For the text-containing cell, return its midpoint in [X, Y] coordinate format. 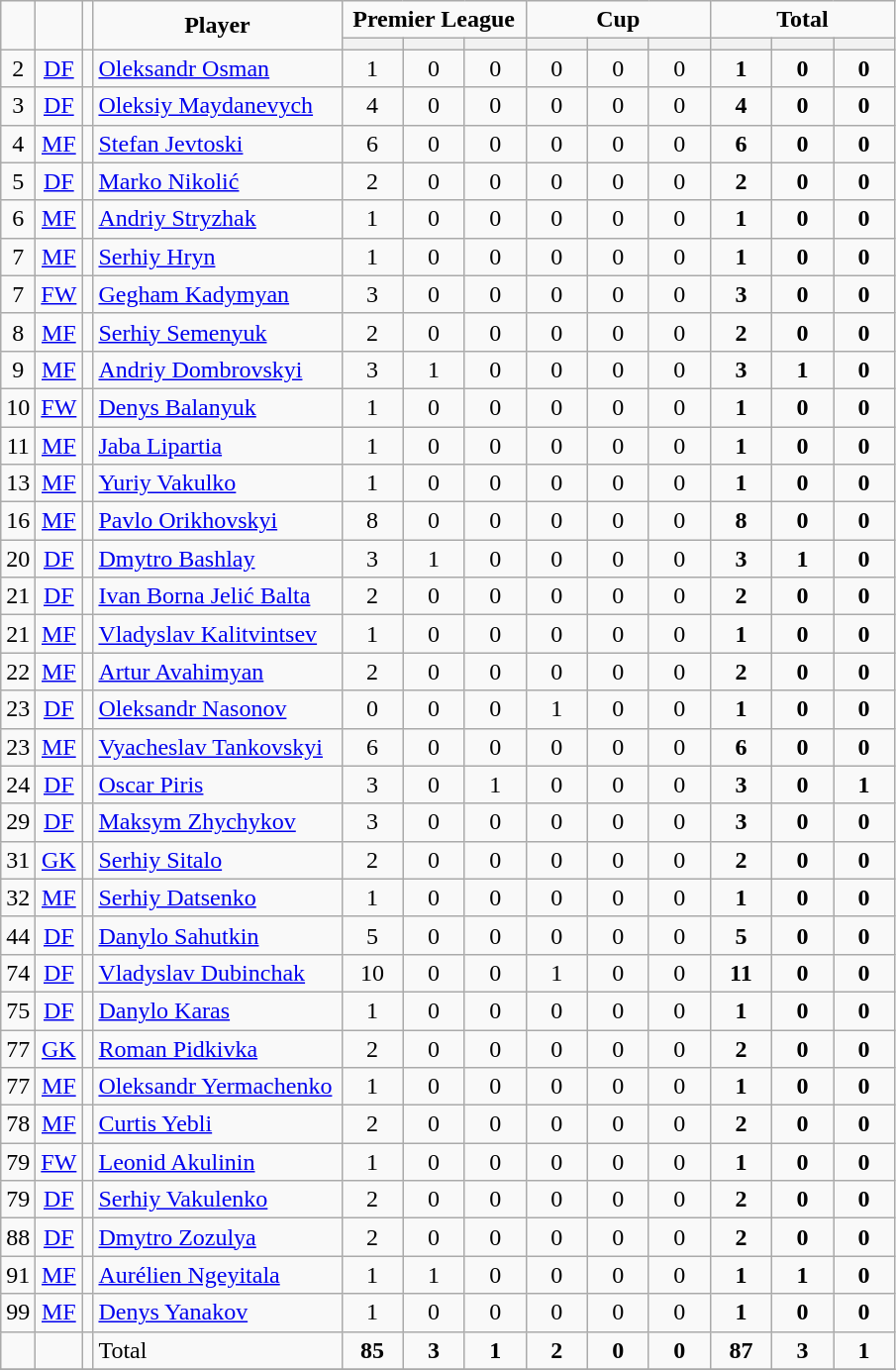
91 [18, 1275]
22 [18, 672]
78 [18, 1124]
Serhiy Semenyuk [218, 332]
Roman Pidkivka [218, 1049]
9 [18, 369]
Serhiy Vakulenko [218, 1200]
Serhiy Datsenko [218, 897]
24 [18, 785]
Oscar Piris [218, 785]
Danylo Sahutkin [218, 935]
Vyacheslav Tankovskyi [218, 747]
85 [372, 1350]
Cup [618, 20]
Maksym Zhychykov [218, 822]
Stefan Jevtoski [218, 144]
Oleksandr Yermachenko [218, 1087]
16 [18, 521]
Dmytro Zozulya [218, 1237]
Marko Nikolić [218, 181]
Serhiy Hryn [218, 257]
Oleksandr Osman [218, 68]
Player [218, 26]
75 [18, 1010]
Oleksiy Maydanevych [218, 106]
Danylo Karas [218, 1010]
20 [18, 559]
Artur Avahimyan [218, 672]
Andriy Stryzhak [218, 219]
88 [18, 1237]
87 [741, 1350]
Leonid Akulinin [218, 1162]
Premier League [434, 20]
Denys Balanyuk [218, 407]
Vladyslav Dubinchak [218, 973]
Dmytro Bashlay [218, 559]
Pavlo Orikhovskyi [218, 521]
Yuriy Vakulko [218, 483]
Denys Yanakov [218, 1313]
32 [18, 897]
Aurélien Ngeyitala [218, 1275]
31 [18, 860]
Oleksandr Nasonov [218, 709]
99 [18, 1313]
Andriy Dombrovskyi [218, 369]
Vladyslav Kalitvintsev [218, 634]
Ivan Borna Jelić Balta [218, 596]
Gegham Kadymyan [218, 294]
44 [18, 935]
Curtis Yebli [218, 1124]
Serhiy Sitalo [218, 860]
74 [18, 973]
Jaba Lipartia [218, 445]
29 [18, 822]
13 [18, 483]
